Find where the given text appears and provide that cell's center as (x, y) coordinate. 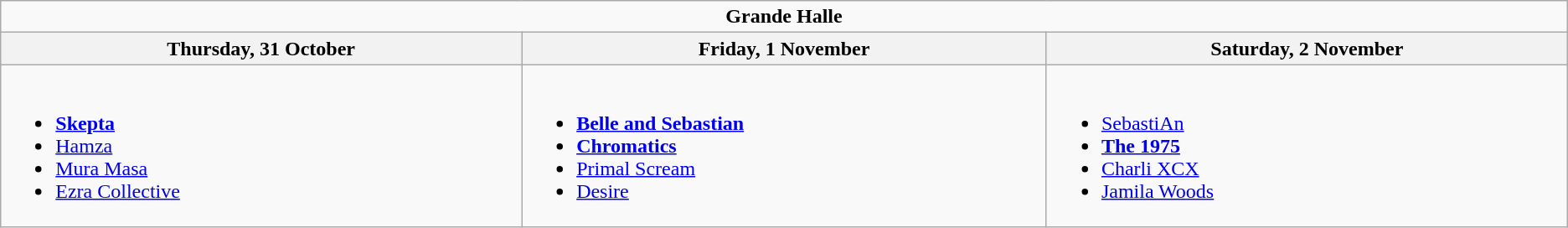
Thursday, 31 October (261, 49)
Belle and SebastianChromaticsPrimal ScreamDesire (784, 146)
SebastiAnThe 1975Charli XCXJamila Woods (1307, 146)
Saturday, 2 November (1307, 49)
Friday, 1 November (784, 49)
SkeptaHamzaMura MasaEzra Collective (261, 146)
Grande Halle (784, 17)
